Find where the given text appears and provide that cell's center as [x, y] coordinate. 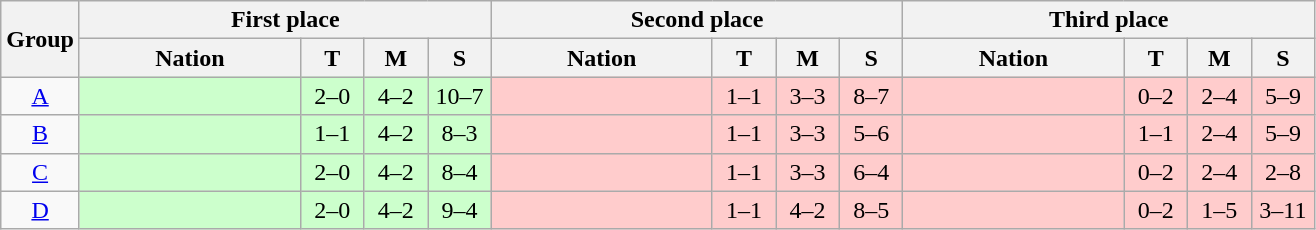
First place [285, 20]
8–7 [871, 96]
2–8 [1283, 172]
8–5 [871, 210]
5–6 [871, 134]
C [40, 172]
B [40, 134]
D [40, 210]
8–3 [460, 134]
Group [40, 39]
8–4 [460, 172]
6–4 [871, 172]
1–5 [1220, 210]
9–4 [460, 210]
3–11 [1283, 210]
A [40, 96]
Second place [697, 20]
10–7 [460, 96]
Third place [1109, 20]
